Output the (x, y) coordinate of the center of the cell containing the given text.  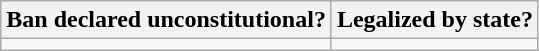
Ban declared unconstitutional? (166, 20)
Legalized by state? (434, 20)
